Locate the cell with the specified text and output its [x, y] center coordinate. 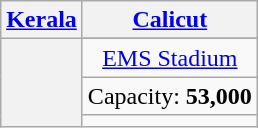
Kerala [42, 20]
EMS Stadium [170, 58]
Calicut [170, 20]
Capacity: 53,000 [170, 96]
